Find where the given text appears and provide that cell's center as (X, Y) coordinate. 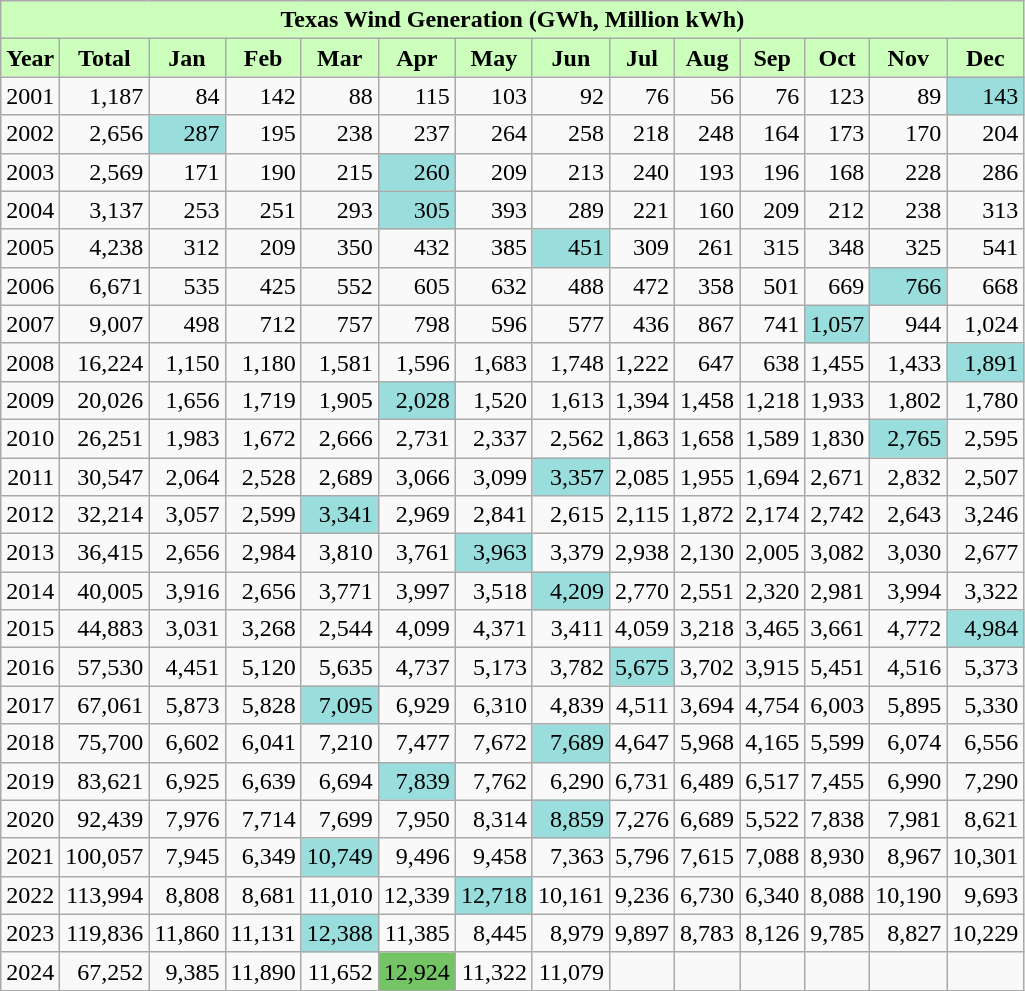
2015 (30, 629)
12,718 (494, 895)
541 (986, 248)
3,997 (416, 591)
6,556 (986, 743)
1,830 (838, 438)
2,765 (908, 438)
3,661 (838, 629)
2013 (30, 553)
2004 (30, 210)
2007 (30, 324)
258 (570, 134)
103 (494, 96)
2,615 (570, 515)
190 (263, 172)
3,268 (263, 629)
7,839 (416, 781)
6,489 (708, 781)
2,643 (908, 515)
3,915 (772, 667)
9,236 (642, 895)
8,783 (708, 933)
3,137 (104, 210)
577 (570, 324)
2,677 (986, 553)
3,057 (187, 515)
4,516 (908, 667)
40,005 (104, 591)
2,770 (642, 591)
1,218 (772, 400)
7,689 (570, 743)
2009 (30, 400)
10,749 (340, 857)
195 (263, 134)
712 (263, 324)
Jun (570, 58)
Apr (416, 58)
2,841 (494, 515)
115 (416, 96)
240 (642, 172)
2,599 (263, 515)
56 (708, 96)
596 (494, 324)
2017 (30, 705)
5,173 (494, 667)
7,615 (708, 857)
867 (708, 324)
5,828 (263, 705)
88 (340, 96)
7,838 (838, 819)
6,990 (908, 781)
2023 (30, 933)
7,276 (642, 819)
2,832 (908, 477)
425 (263, 286)
7,950 (416, 819)
3,379 (570, 553)
472 (642, 286)
315 (772, 248)
10,161 (570, 895)
4,737 (416, 667)
2008 (30, 362)
3,702 (708, 667)
488 (570, 286)
9,496 (416, 857)
May (494, 58)
451 (570, 248)
1,057 (838, 324)
6,041 (263, 743)
1,520 (494, 400)
119,836 (104, 933)
11,385 (416, 933)
193 (708, 172)
4,165 (772, 743)
26,251 (104, 438)
164 (772, 134)
7,210 (340, 743)
2,085 (642, 477)
2005 (30, 248)
2010 (30, 438)
Jul (642, 58)
286 (986, 172)
3,246 (986, 515)
8,314 (494, 819)
668 (986, 286)
3,761 (416, 553)
123 (838, 96)
6,290 (570, 781)
432 (416, 248)
212 (838, 210)
1,150 (187, 362)
7,976 (187, 819)
2,320 (772, 591)
6,602 (187, 743)
113,994 (104, 895)
3,916 (187, 591)
5,330 (986, 705)
4,984 (986, 629)
4,059 (642, 629)
1,180 (263, 362)
1,433 (908, 362)
305 (416, 210)
10,229 (986, 933)
8,930 (838, 857)
3,031 (187, 629)
8,859 (570, 819)
1,872 (708, 515)
1,589 (772, 438)
Mar (340, 58)
798 (416, 324)
6,517 (772, 781)
501 (772, 286)
7,714 (263, 819)
Dec (986, 58)
261 (708, 248)
44,883 (104, 629)
11,890 (263, 971)
312 (187, 248)
1,955 (708, 477)
358 (708, 286)
2,981 (838, 591)
9,897 (642, 933)
6,689 (708, 819)
67,252 (104, 971)
8,967 (908, 857)
2,005 (772, 553)
142 (263, 96)
1,658 (708, 438)
8,088 (838, 895)
605 (416, 286)
173 (838, 134)
2022 (30, 895)
3,218 (708, 629)
10,190 (908, 895)
7,945 (187, 857)
92,439 (104, 819)
3,322 (986, 591)
5,873 (187, 705)
7,095 (340, 705)
10,301 (986, 857)
3,357 (570, 477)
8,681 (263, 895)
3,099 (494, 477)
3,465 (772, 629)
4,371 (494, 629)
2,969 (416, 515)
11,010 (340, 895)
30,547 (104, 477)
67,061 (104, 705)
Nov (908, 58)
5,522 (772, 819)
552 (340, 286)
3,082 (838, 553)
7,762 (494, 781)
6,929 (416, 705)
3,030 (908, 553)
2,595 (986, 438)
1,581 (340, 362)
4,772 (908, 629)
6,310 (494, 705)
2,731 (416, 438)
2,666 (340, 438)
6,730 (708, 895)
160 (708, 210)
1,683 (494, 362)
2006 (30, 286)
Texas Wind Generation (GWh, Million kWh) (512, 20)
647 (708, 362)
2024 (30, 971)
Oct (838, 58)
Feb (263, 58)
8,827 (908, 933)
1,905 (340, 400)
12,339 (416, 895)
2,130 (708, 553)
9,785 (838, 933)
4,839 (570, 705)
213 (570, 172)
1,983 (187, 438)
92 (570, 96)
3,782 (570, 667)
3,066 (416, 477)
3,518 (494, 591)
1,458 (708, 400)
Jan (187, 58)
4,451 (187, 667)
1,024 (986, 324)
2,337 (494, 438)
2,028 (416, 400)
2,671 (838, 477)
143 (986, 96)
204 (986, 134)
1,719 (263, 400)
757 (340, 324)
Total (104, 58)
32,214 (104, 515)
2002 (30, 134)
8,808 (187, 895)
16,224 (104, 362)
4,209 (570, 591)
1,596 (416, 362)
228 (908, 172)
766 (908, 286)
350 (340, 248)
3,694 (708, 705)
2,115 (642, 515)
1,863 (642, 438)
348 (838, 248)
168 (838, 172)
12,388 (340, 933)
4,099 (416, 629)
5,599 (838, 743)
2,528 (263, 477)
253 (187, 210)
9,385 (187, 971)
9,007 (104, 324)
2,551 (708, 591)
171 (187, 172)
6,671 (104, 286)
8,979 (570, 933)
1,394 (642, 400)
248 (708, 134)
5,635 (340, 667)
6,694 (340, 781)
7,290 (986, 781)
3,411 (570, 629)
5,451 (838, 667)
2011 (30, 477)
1,748 (570, 362)
1,613 (570, 400)
393 (494, 210)
11,322 (494, 971)
7,699 (340, 819)
6,925 (187, 781)
170 (908, 134)
251 (263, 210)
2,544 (340, 629)
12,924 (416, 971)
9,458 (494, 857)
2,562 (570, 438)
260 (416, 172)
7,455 (838, 781)
5,373 (986, 667)
741 (772, 324)
5,675 (642, 667)
2,064 (187, 477)
6,074 (908, 743)
3,341 (340, 515)
6,639 (263, 781)
215 (340, 172)
1,455 (838, 362)
7,363 (570, 857)
2018 (30, 743)
89 (908, 96)
4,754 (772, 705)
218 (642, 134)
5,968 (708, 743)
6,003 (838, 705)
11,860 (187, 933)
196 (772, 172)
237 (416, 134)
1,891 (986, 362)
2021 (30, 857)
287 (187, 134)
8,126 (772, 933)
1,187 (104, 96)
5,796 (642, 857)
2,689 (340, 477)
8,445 (494, 933)
Year (30, 58)
4,238 (104, 248)
3,810 (340, 553)
2,507 (986, 477)
1,672 (263, 438)
289 (570, 210)
1,802 (908, 400)
2,174 (772, 515)
5,895 (908, 705)
385 (494, 248)
944 (908, 324)
20,026 (104, 400)
1,222 (642, 362)
5,120 (263, 667)
84 (187, 96)
221 (642, 210)
2001 (30, 96)
3,994 (908, 591)
11,079 (570, 971)
7,088 (772, 857)
2014 (30, 591)
498 (187, 324)
6,349 (263, 857)
2012 (30, 515)
3,771 (340, 591)
4,511 (642, 705)
2,984 (263, 553)
535 (187, 286)
36,415 (104, 553)
1,694 (772, 477)
11,131 (263, 933)
264 (494, 134)
293 (340, 210)
1,933 (838, 400)
309 (642, 248)
8,621 (986, 819)
7,477 (416, 743)
632 (494, 286)
Aug (708, 58)
2,569 (104, 172)
7,981 (908, 819)
57,530 (104, 667)
669 (838, 286)
325 (908, 248)
4,647 (642, 743)
83,621 (104, 781)
638 (772, 362)
2020 (30, 819)
Sep (772, 58)
436 (642, 324)
313 (986, 210)
6,731 (642, 781)
75,700 (104, 743)
3,963 (494, 553)
11,652 (340, 971)
2,938 (642, 553)
1,656 (187, 400)
100,057 (104, 857)
2003 (30, 172)
7,672 (494, 743)
2,742 (838, 515)
9,693 (986, 895)
6,340 (772, 895)
2019 (30, 781)
1,780 (986, 400)
2016 (30, 667)
